Return [x, y] of the center of cell containing provided text 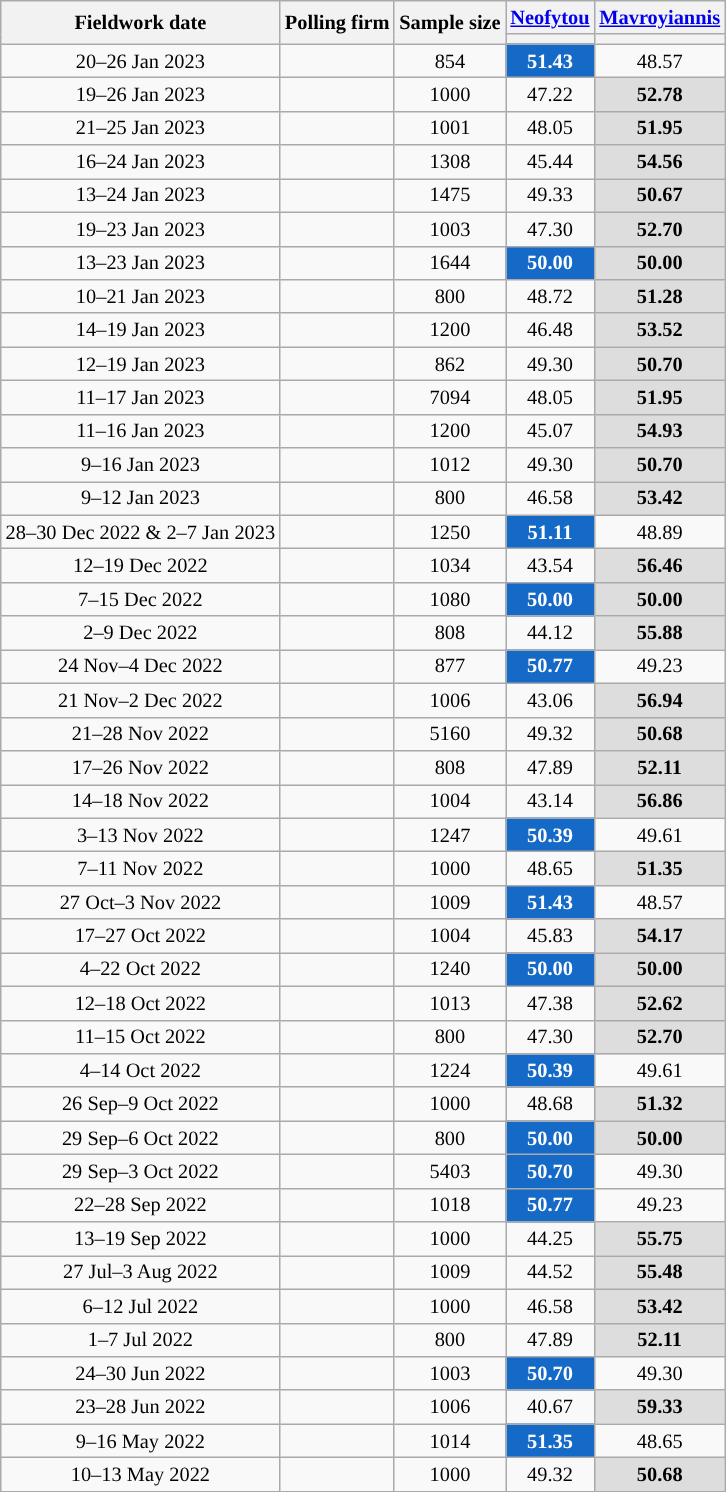
48.72 [550, 296]
862 [450, 364]
21–28 Nov 2022 [140, 734]
27 Jul–3 Aug 2022 [140, 1272]
Neofytou [550, 17]
52.78 [660, 94]
51.11 [550, 532]
Fieldwork date [140, 22]
4–14 Oct 2022 [140, 1070]
53.52 [660, 330]
1475 [450, 195]
1308 [450, 162]
1247 [450, 835]
54.93 [660, 431]
17–27 Oct 2022 [140, 936]
50.67 [660, 195]
43.54 [550, 565]
11–15 Oct 2022 [140, 1037]
10–21 Jan 2023 [140, 296]
45.07 [550, 431]
45.83 [550, 936]
1012 [450, 465]
1250 [450, 532]
47.22 [550, 94]
12–19 Dec 2022 [140, 565]
52.62 [660, 1003]
43.06 [550, 700]
24 Nov–4 Dec 2022 [140, 666]
11–17 Jan 2023 [140, 397]
13–23 Jan 2023 [140, 263]
7094 [450, 397]
1080 [450, 599]
Polling firm [337, 22]
16–24 Jan 2023 [140, 162]
10–13 May 2022 [140, 1474]
854 [450, 61]
7–15 Dec 2022 [140, 599]
47.38 [550, 1003]
48.68 [550, 1104]
43.14 [550, 801]
9–16 Jan 2023 [140, 465]
14–19 Jan 2023 [140, 330]
51.32 [660, 1104]
17–26 Nov 2022 [140, 767]
40.67 [550, 1407]
55.88 [660, 633]
21–25 Jan 2023 [140, 128]
23–28 Jun 2022 [140, 1407]
48.89 [660, 532]
24–30 Jun 2022 [140, 1373]
1034 [450, 565]
1014 [450, 1441]
877 [450, 666]
44.25 [550, 1239]
44.52 [550, 1272]
7–11 Nov 2022 [140, 868]
44.12 [550, 633]
1018 [450, 1205]
46.48 [550, 330]
Mavroyiannis [660, 17]
13–19 Sep 2022 [140, 1239]
5403 [450, 1171]
55.75 [660, 1239]
12–19 Jan 2023 [140, 364]
56.86 [660, 801]
9–16 May 2022 [140, 1441]
54.17 [660, 936]
56.46 [660, 565]
27 Oct–3 Nov 2022 [140, 902]
56.94 [660, 700]
4–22 Oct 2022 [140, 969]
26 Sep–9 Oct 2022 [140, 1104]
13–24 Jan 2023 [140, 195]
29 Sep–3 Oct 2022 [140, 1171]
12–18 Oct 2022 [140, 1003]
21 Nov–2 Dec 2022 [140, 700]
55.48 [660, 1272]
54.56 [660, 162]
20–26 Jan 2023 [140, 61]
11–16 Jan 2023 [140, 431]
1224 [450, 1070]
28–30 Dec 2022 & 2–7 Jan 2023 [140, 532]
2–9 Dec 2022 [140, 633]
1644 [450, 263]
22–28 Sep 2022 [140, 1205]
1240 [450, 969]
51.28 [660, 296]
14–18 Nov 2022 [140, 801]
1–7 Jul 2022 [140, 1340]
6–12 Jul 2022 [140, 1306]
59.33 [660, 1407]
29 Sep–6 Oct 2022 [140, 1138]
9–12 Jan 2023 [140, 498]
Sample size [450, 22]
45.44 [550, 162]
49.33 [550, 195]
1013 [450, 1003]
1001 [450, 128]
19–23 Jan 2023 [140, 229]
19–26 Jan 2023 [140, 94]
5160 [450, 734]
3–13 Nov 2022 [140, 835]
